Output the [x, y] coordinate of the center of the cell containing the given text.  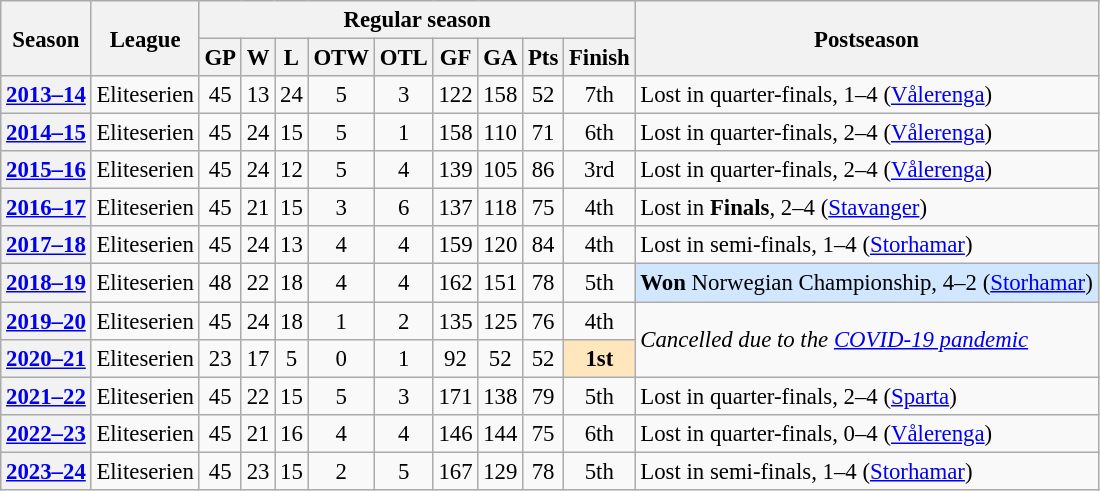
OTL [404, 58]
139 [456, 170]
Lost in quarter-finals, 1–4 (Vålerenga) [866, 95]
Regular season [417, 20]
Won Norwegian Championship, 4–2 (Storhamar) [866, 283]
GP [220, 58]
138 [500, 396]
2018–19 [46, 283]
Lost in quarter-finals, 0–4 (Vålerenga) [866, 433]
2015–16 [46, 170]
137 [456, 208]
Pts [544, 58]
2020–21 [46, 358]
2013–14 [46, 95]
151 [500, 283]
118 [500, 208]
2016–17 [46, 208]
2022–23 [46, 433]
105 [500, 170]
GA [500, 58]
2023–24 [46, 471]
Finish [600, 58]
0 [341, 358]
17 [258, 358]
2017–18 [46, 245]
162 [456, 283]
146 [456, 433]
6 [404, 208]
48 [220, 283]
7th [600, 95]
16 [292, 433]
L [292, 58]
W [258, 58]
Lost in quarter-finals, 2–4 (Sparta) [866, 396]
159 [456, 245]
171 [456, 396]
1st [600, 358]
125 [500, 321]
120 [500, 245]
129 [500, 471]
92 [456, 358]
OTW [341, 58]
2014–15 [46, 133]
2019–20 [46, 321]
122 [456, 95]
76 [544, 321]
League [145, 38]
Cancelled due to the COVID-19 pandemic [866, 340]
135 [456, 321]
110 [500, 133]
2021–22 [46, 396]
84 [544, 245]
167 [456, 471]
GF [456, 58]
Postseason [866, 38]
3rd [600, 170]
79 [544, 396]
Lost in Finals, 2–4 (Stavanger) [866, 208]
Season [46, 38]
144 [500, 433]
71 [544, 133]
86 [544, 170]
12 [292, 170]
